For the text-containing cell, return its midpoint in (X, Y) coordinate format. 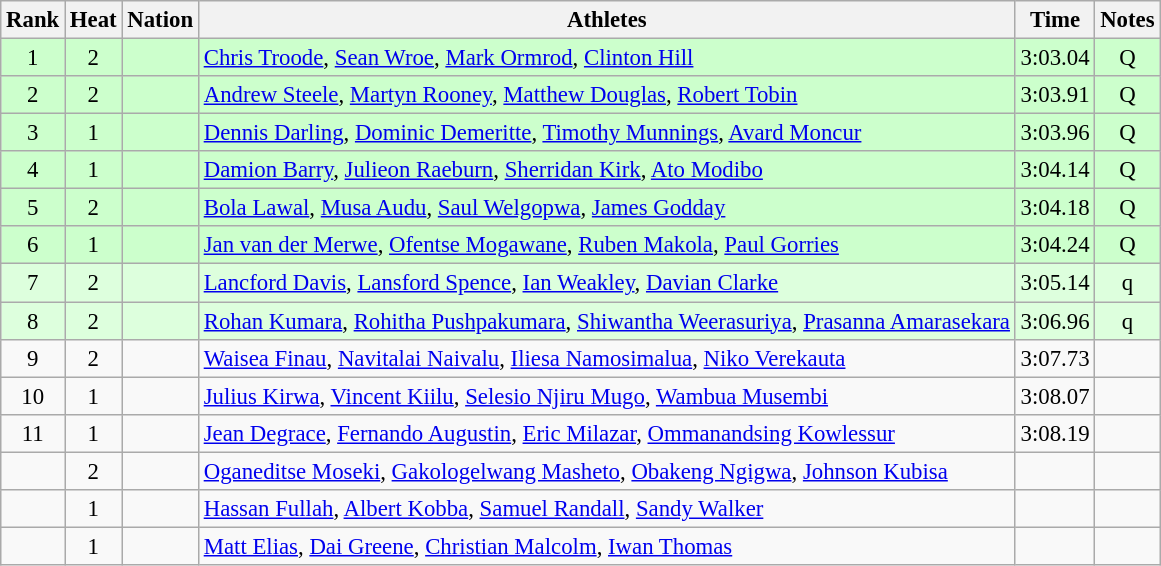
3:03.96 (1055, 133)
6 (33, 245)
8 (33, 321)
11 (33, 433)
3:04.14 (1055, 170)
3:08.07 (1055, 396)
Jean Degrace, Fernando Augustin, Eric Milazar, Ommanandsing Kowlessur (606, 433)
Hassan Fullah, Albert Kobba, Samuel Randall, Sandy Walker (606, 509)
5 (33, 208)
3:08.19 (1055, 433)
Athletes (606, 20)
9 (33, 358)
7 (33, 283)
Matt Elias, Dai Greene, Christian Malcolm, Iwan Thomas (606, 546)
3 (33, 133)
Julius Kirwa, Vincent Kiilu, Selesio Njiru Mugo, Wambua Musembi (606, 396)
3:07.73 (1055, 358)
Waisea Finau, Navitalai Naivalu, Iliesa Namosimalua, Niko Verekauta (606, 358)
Notes (1128, 20)
Jan van der Merwe, Ofentse Mogawane, Ruben Makola, Paul Gorries (606, 245)
Rohan Kumara, Rohitha Pushpakumara, Shiwantha Weerasuriya, Prasanna Amarasekara (606, 321)
Heat (94, 20)
3:03.91 (1055, 95)
Damion Barry, Julieon Raeburn, Sherridan Kirk, Ato Modibo (606, 170)
4 (33, 170)
Lancford Davis, Lansford Spence, Ian Weakley, Davian Clarke (606, 283)
3:03.04 (1055, 58)
3:04.24 (1055, 245)
Rank (33, 20)
10 (33, 396)
Nation (160, 20)
3:04.18 (1055, 208)
Chris Troode, Sean Wroe, Mark Ormrod, Clinton Hill (606, 58)
3:05.14 (1055, 283)
Dennis Darling, Dominic Demeritte, Timothy Munnings, Avard Moncur (606, 133)
3:06.96 (1055, 321)
Time (1055, 20)
Oganeditse Moseki, Gakologelwang Masheto, Obakeng Ngigwa, Johnson Kubisa (606, 471)
Andrew Steele, Martyn Rooney, Matthew Douglas, Robert Tobin (606, 95)
Bola Lawal, Musa Audu, Saul Welgopwa, James Godday (606, 208)
